Locate the cell with the specified text and output its (X, Y) center coordinate. 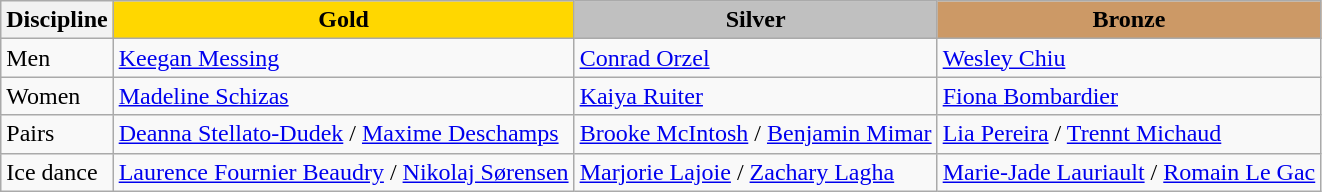
Men (57, 58)
Silver (756, 20)
Deanna Stellato-Dudek / Maxime Deschamps (344, 134)
Pairs (57, 134)
Kaiya Ruiter (756, 96)
Marie-Jade Lauriault / Romain Le Gac (1129, 172)
Conrad Orzel (756, 58)
Keegan Messing (344, 58)
Marjorie Lajoie / Zachary Lagha (756, 172)
Laurence Fournier Beaudry / Nikolaj Sørensen (344, 172)
Gold (344, 20)
Fiona Bombardier (1129, 96)
Wesley Chiu (1129, 58)
Lia Pereira / Trennt Michaud (1129, 134)
Madeline Schizas (344, 96)
Ice dance (57, 172)
Bronze (1129, 20)
Discipline (57, 20)
Women (57, 96)
Brooke McIntosh / Benjamin Mimar (756, 134)
